Return the [X, Y] coordinate for the center point of the cell that contains the specified text.  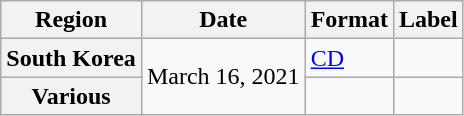
Date [223, 20]
Format [349, 20]
South Korea [72, 58]
Various [72, 96]
Region [72, 20]
CD [349, 58]
March 16, 2021 [223, 77]
Label [428, 20]
